Capture the cell that displays the provided text and extract its [X, Y] central coordinate. 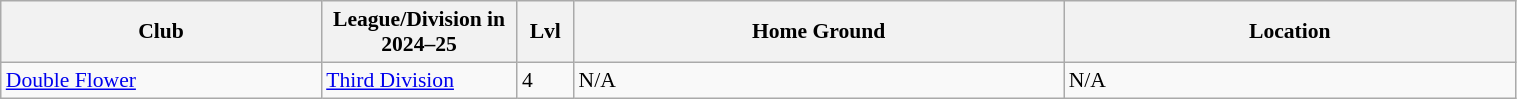
4 [546, 80]
Third Division [419, 80]
Home Ground [819, 32]
Location [1290, 32]
Double Flower [161, 80]
Club [161, 32]
Lvl [546, 32]
League/Division in 2024–25 [419, 32]
